Identify which cell holds the provided text, then report its [x, y] central coordinate. 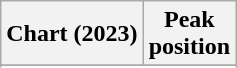
Chart (2023) [72, 34]
Peakposition [189, 34]
